Capture the cell that displays the provided text and extract its (X, Y) central coordinate. 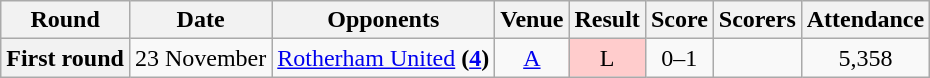
0–1 (679, 58)
Scorers (757, 20)
Score (679, 20)
Date (200, 20)
First round (66, 58)
Result (607, 20)
L (607, 58)
Round (66, 20)
5,358 (865, 58)
Venue (532, 20)
Opponents (384, 20)
Attendance (865, 20)
23 November (200, 58)
Rotherham United (4) (384, 58)
A (532, 58)
